Scan for the cell matching the given text and deliver its [x, y] coordinate at center. 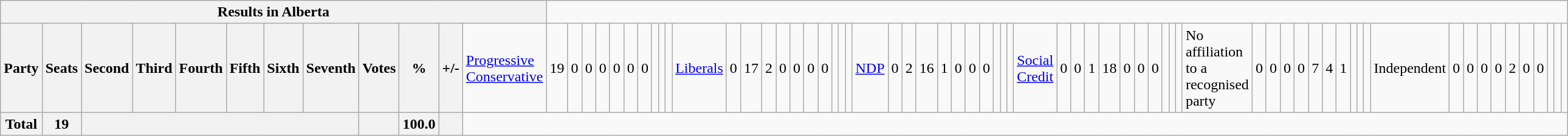
Seventh [331, 68]
No affiliation to a recognised party [1217, 68]
% [419, 68]
Fifth [245, 68]
+/- [451, 68]
Second [107, 68]
100.0 [419, 124]
Third [154, 68]
NDP [870, 68]
Liberals [700, 68]
7 [1315, 68]
Seats [61, 68]
Results in Alberta [273, 12]
Social Credit [1036, 68]
Progressive Conservative [504, 68]
4 [1330, 68]
Sixth [283, 68]
18 [1110, 68]
Party [21, 68]
Votes [379, 68]
Total [21, 124]
Fourth [201, 68]
17 [751, 68]
16 [926, 68]
Independent [1410, 68]
